Determine the [X, Y] coordinate at the center of the cell enclosing the given text.  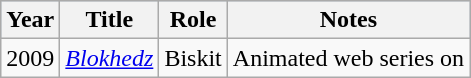
Animated web series on [348, 58]
Notes [348, 20]
Role [193, 20]
Title [110, 20]
Blokhedz [110, 58]
2009 [30, 58]
Year [30, 20]
Biskit [193, 58]
